Search for the cell housing the specified text and yield its [X, Y] center coordinate. 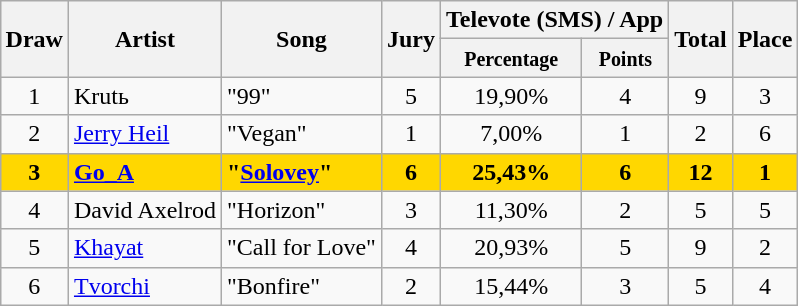
Place [765, 39]
"Horizon" [301, 210]
"Vegan" [301, 134]
"Bonfire" [301, 286]
Percentage [512, 58]
25,43% [512, 172]
Song [301, 39]
Artist [144, 39]
7,00% [512, 134]
Total [701, 39]
Tvorchi [144, 286]
11,30% [512, 210]
Televote (SMS) / App [555, 20]
"Call for Love" [301, 248]
Draw [34, 39]
15,44% [512, 286]
Jerry Heil [144, 134]
"Solovey" [301, 172]
Points [626, 58]
Khayat [144, 248]
19,90% [512, 96]
David Axelrod [144, 210]
Jury [410, 39]
Krutь [144, 96]
"99" [301, 96]
12 [701, 172]
Go_A [144, 172]
20,93% [512, 248]
